Find where the given text appears and provide that cell's center as [X, Y] coordinate. 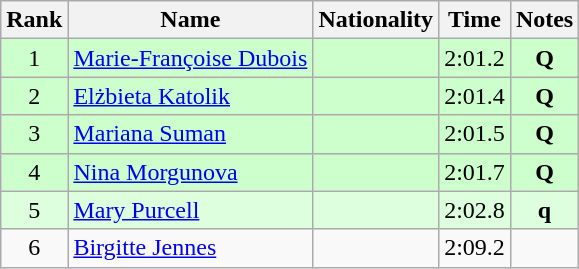
Marie-Françoise Dubois [190, 58]
Birgitte Jennes [190, 248]
6 [34, 248]
Nationality [376, 20]
4 [34, 172]
Rank [34, 20]
2:01.7 [475, 172]
Notes [544, 20]
Name [190, 20]
2:01.2 [475, 58]
2:01.5 [475, 134]
2 [34, 96]
q [544, 210]
5 [34, 210]
Time [475, 20]
1 [34, 58]
2:09.2 [475, 248]
Mary Purcell [190, 210]
Mariana Suman [190, 134]
Nina Morgunova [190, 172]
2:01.4 [475, 96]
3 [34, 134]
Elżbieta Katolik [190, 96]
2:02.8 [475, 210]
